Identify which cell holds the provided text, then report its (X, Y) central coordinate. 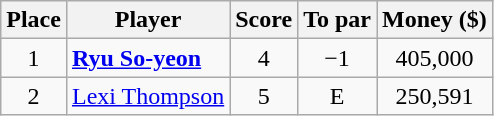
Money ($) (435, 20)
405,000 (435, 58)
Place (34, 20)
1 (34, 58)
4 (264, 58)
2 (34, 96)
E (338, 96)
250,591 (435, 96)
Score (264, 20)
Ryu So-yeon (148, 58)
To par (338, 20)
5 (264, 96)
Lexi Thompson (148, 96)
Player (148, 20)
−1 (338, 58)
